Locate the cell with the specified text and output its (x, y) center coordinate. 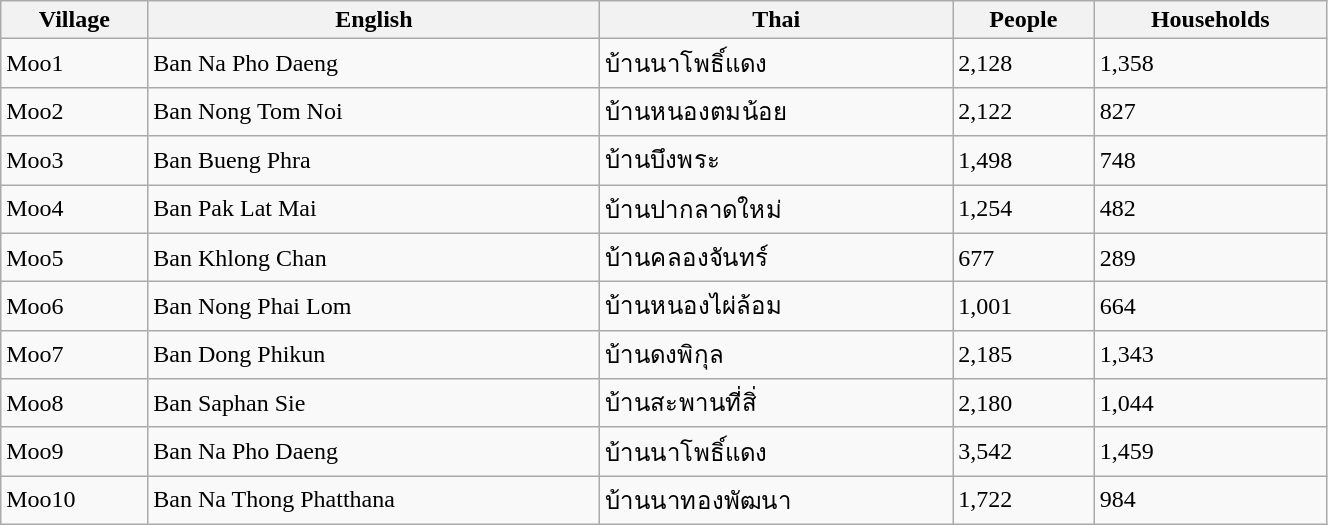
English (374, 20)
บ้านดงพิกุล (776, 354)
1,254 (1024, 208)
Ban Pak Lat Mai (374, 208)
Moo6 (74, 306)
Ban Bueng Phra (374, 160)
บ้านบึงพระ (776, 160)
3,542 (1024, 452)
2,185 (1024, 354)
1,343 (1210, 354)
Moo4 (74, 208)
1,044 (1210, 404)
Ban Saphan Sie (374, 404)
482 (1210, 208)
289 (1210, 258)
Moo5 (74, 258)
1,358 (1210, 64)
Moo8 (74, 404)
984 (1210, 500)
Ban Khlong Chan (374, 258)
บ้านหนองตมน้อย (776, 112)
Moo10 (74, 500)
1,001 (1024, 306)
677 (1024, 258)
1,722 (1024, 500)
Moo1 (74, 64)
1,498 (1024, 160)
บ้านนาทองพัฒนา (776, 500)
664 (1210, 306)
2,122 (1024, 112)
บ้านสะพานที่สิ่ (776, 404)
827 (1210, 112)
1,459 (1210, 452)
Ban Nong Phai Lom (374, 306)
บ้านปากลาดใหม่ (776, 208)
Ban Na Thong Phatthana (374, 500)
บ้านคลองจันทร์ (776, 258)
2,128 (1024, 64)
Households (1210, 20)
Moo9 (74, 452)
Moo7 (74, 354)
748 (1210, 160)
People (1024, 20)
Thai (776, 20)
บ้านหนองไผ่ล้อม (776, 306)
Ban Nong Tom Noi (374, 112)
Ban Dong Phikun (374, 354)
Moo2 (74, 112)
2,180 (1024, 404)
Village (74, 20)
Moo3 (74, 160)
